Scan for the cell matching the given text and deliver its [x, y] coordinate at center. 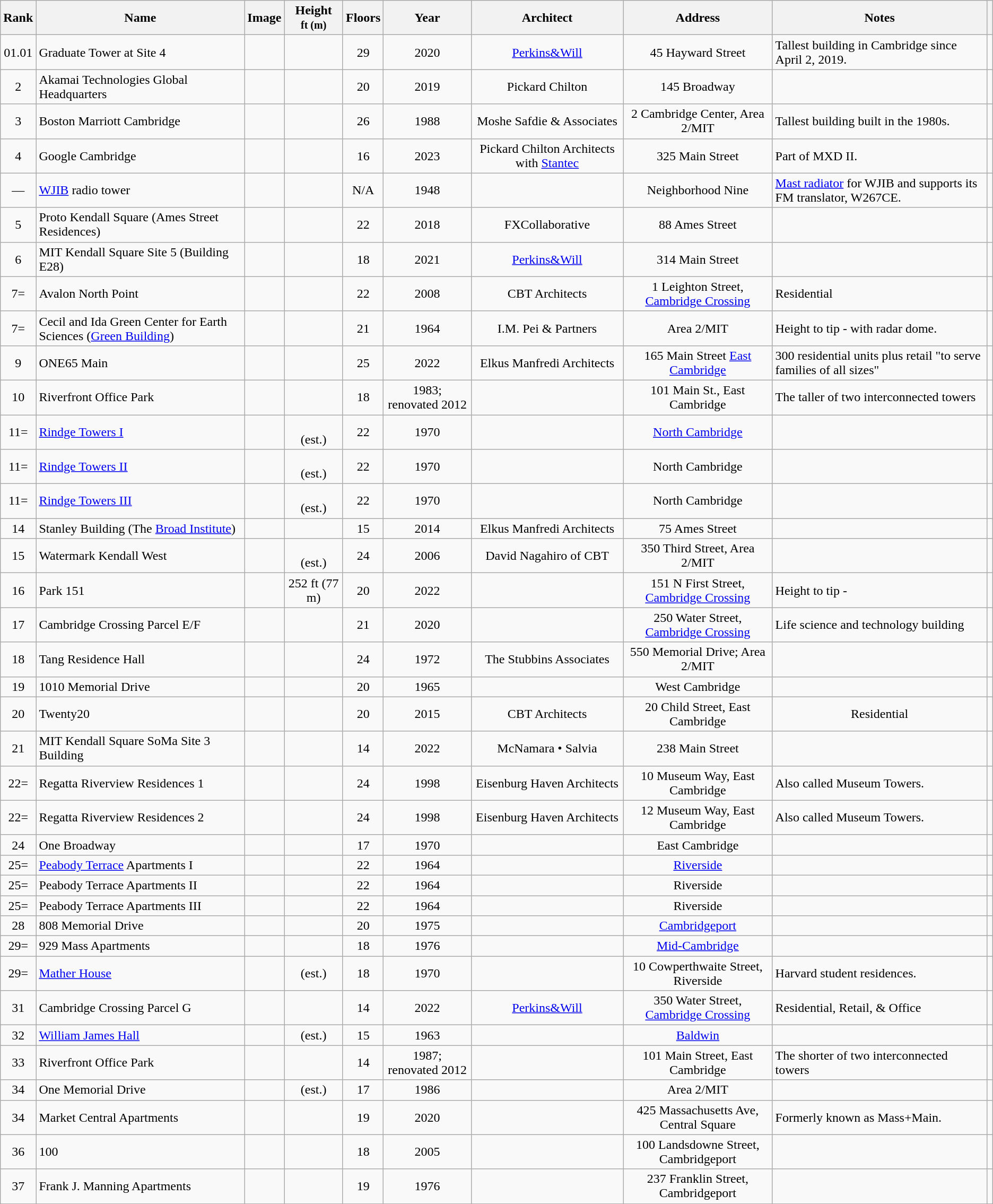
Formerly known as Mass+Main. [879, 1118]
David Nagahiro of CBT [547, 556]
Rindge Towers II [140, 467]
01.01 [18, 52]
6 [18, 259]
McNamara • Salvia [547, 748]
I.M. Pei & Partners [547, 328]
1988 [428, 121]
33 [18, 1062]
The taller of two interconnected towers [879, 397]
Twenty20 [140, 714]
Neighborhood Nine [698, 190]
350 Third Street, Area 2/MIT [698, 556]
75 Ames Street [698, 529]
20 Child Street, East Cambridge [698, 714]
1972 [428, 659]
One Broadway [140, 845]
Mather House [140, 973]
Mast radiator for WJIB and supports its FM translator, W267CE. [879, 190]
350 Water Street, Cambridge Crossing [698, 1008]
3 [18, 121]
1983; renovated 2012 [428, 397]
2005 [428, 1151]
The shorter of two interconnected towers [879, 1062]
Baldwin [698, 1035]
Proto Kendall Square (Ames Street Residences) [140, 225]
1948 [428, 190]
32 [18, 1035]
Pickard Chilton [547, 87]
Rank [18, 18]
10 Cowperthwaite Street, Riverside [698, 973]
10 Museum Way, East Cambridge [698, 783]
East Cambridge [698, 845]
Heightft (m) [314, 18]
ONE65 Main [140, 363]
Year [428, 18]
Stanley Building (The Broad Institute) [140, 529]
2019 [428, 87]
Mid-Cambridge [698, 946]
100 Landsdowne Street, Cambridgeport [698, 1151]
MIT Kendall Square Site 5 (Building E28) [140, 259]
Part of MXD II. [879, 156]
250 Water Street, Cambridge Crossing [698, 625]
25 [363, 363]
Google Cambridge [140, 156]
37 [18, 1186]
Notes [879, 18]
2 [18, 87]
165 Main Street East Cambridge [698, 363]
314 Main Street [698, 259]
Moshe Safdie & Associates [547, 121]
2014 [428, 529]
Akamai Technologies Global Headquarters [140, 87]
The Stubbins Associates [547, 659]
1975 [428, 926]
325 Main Street [698, 156]
4 [18, 156]
45 Hayward Street [698, 52]
1986 [428, 1090]
Regatta Riverview Residences 1 [140, 783]
Floors [363, 18]
Cambridge Crossing Parcel G [140, 1008]
Peabody Terrace Apartments III [140, 906]
Market Central Apartments [140, 1118]
Rindge Towers III [140, 501]
Peabody Terrace Apartments I [140, 865]
100 [140, 1151]
550 Memorial Drive; Area 2/MIT [698, 659]
MIT Kendall Square SoMa Site 3 Building [140, 748]
26 [363, 121]
238 Main Street [698, 748]
151 N First Street, Cambridge Crossing [698, 590]
Graduate Tower at Site 4 [140, 52]
— [18, 190]
William James Hall [140, 1035]
Cecil and Ida Green Center for Earth Sciences (Green Building) [140, 328]
Architect [547, 18]
N/A [363, 190]
145 Broadway [698, 87]
Height to tip - with radar dome. [879, 328]
101 Main Street, East Cambridge [698, 1062]
29 [363, 52]
1987; renovated 2012 [428, 1062]
1 Leighton Street, Cambridge Crossing [698, 294]
300 residential units plus retail "to serve families of all sizes" [879, 363]
808 Memorial Drive [140, 926]
Park 151 [140, 590]
88 Ames Street [698, 225]
101 Main St., East Cambridge [698, 397]
Avalon North Point [140, 294]
1963 [428, 1035]
Life science and technology building [879, 625]
FXCollaborative [547, 225]
31 [18, 1008]
12 Museum Way, East Cambridge [698, 817]
Pickard Chilton Architects with Stantec [547, 156]
2018 [428, 225]
2023 [428, 156]
2008 [428, 294]
Cambridge Crossing Parcel E/F [140, 625]
Image [264, 18]
Regatta Riverview Residences 2 [140, 817]
252 ft (77 m) [314, 590]
2006 [428, 556]
Name [140, 18]
1965 [428, 687]
Tallest building built in the 1980s. [879, 121]
One Memorial Drive [140, 1090]
929 Mass Apartments [140, 946]
Watermark Kendall West [140, 556]
Height to tip - [879, 590]
5 [18, 225]
Residential, Retail, & Office [879, 1008]
Peabody Terrace Apartments II [140, 885]
Boston Marriott Cambridge [140, 121]
Harvard student residences. [879, 973]
Rindge Towers I [140, 432]
10 [18, 397]
28 [18, 926]
2 Cambridge Center, Area 2/MIT [698, 121]
1010 Memorial Drive [140, 687]
WJIB radio tower [140, 190]
Cambridgeport [698, 926]
2015 [428, 714]
2021 [428, 259]
36 [18, 1151]
Tallest building in Cambridge since April 2, 2019. [879, 52]
9 [18, 363]
425 Massachusetts Ave, Central Square [698, 1118]
West Cambridge [698, 687]
237 Franklin Street, Cambridgeport [698, 1186]
Frank J. Manning Apartments [140, 1186]
Tang Residence Hall [140, 659]
Address [698, 18]
